For the text-containing cell, return its midpoint in (X, Y) coordinate format. 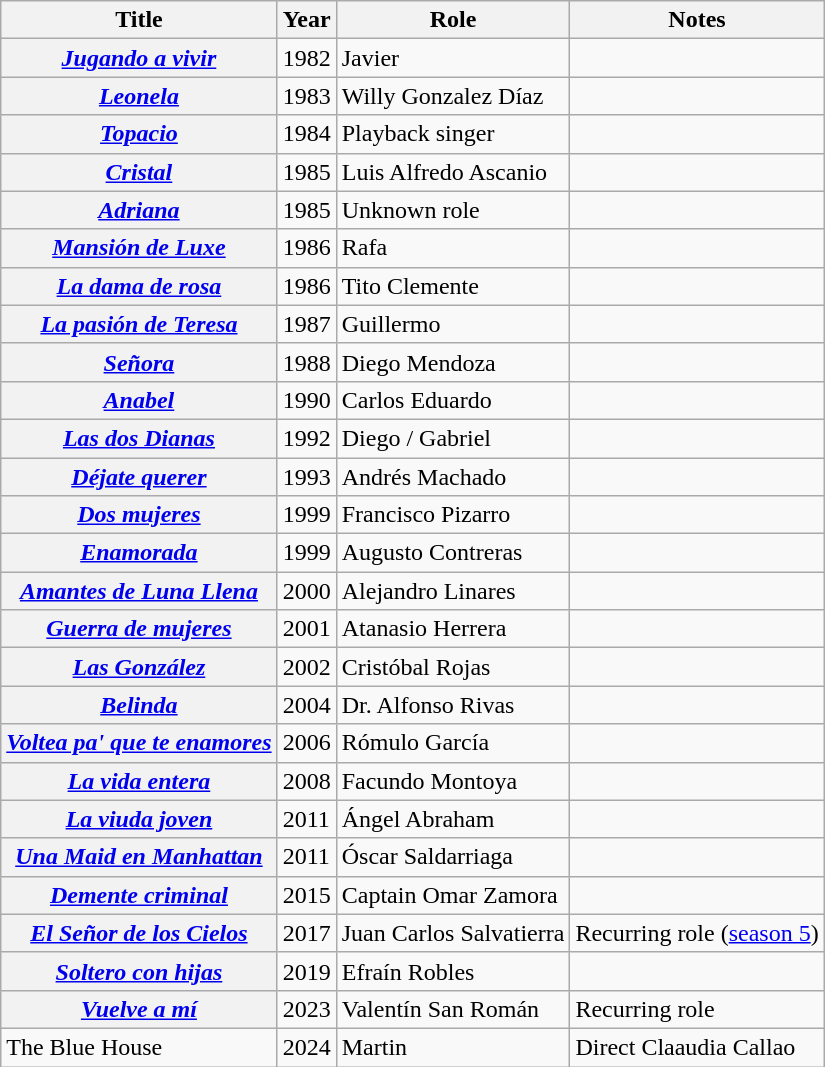
Belinda (139, 705)
Martin (453, 1047)
2000 (306, 591)
Vuelve a mí (139, 1009)
Las dos Dianas (139, 438)
Willy Gonzalez Díaz (453, 96)
La viuda joven (139, 819)
1992 (306, 438)
1984 (306, 134)
Title (139, 20)
Alejandro Linares (453, 591)
Rómulo García (453, 743)
Diego Mendoza (453, 362)
Dr. Alfonso Rivas (453, 705)
Leonela (139, 96)
Rafa (453, 248)
2024 (306, 1047)
Efraín Robles (453, 971)
Soltero con hijas (139, 971)
1990 (306, 400)
La pasión de Teresa (139, 324)
Déjate querer (139, 477)
Javier (453, 58)
El Señor de los Cielos (139, 933)
Atanasio Herrera (453, 629)
Carlos Eduardo (453, 400)
Voltea pa' que te enamores (139, 743)
Role (453, 20)
Cristal (139, 172)
Anabel (139, 400)
2002 (306, 667)
Dos mujeres (139, 515)
2001 (306, 629)
Demente criminal (139, 895)
Luis Alfredo Ascanio (453, 172)
2017 (306, 933)
Facundo Montoya (453, 781)
2019 (306, 971)
Captain Omar Zamora (453, 895)
Unknown role (453, 210)
Las González (139, 667)
Una Maid en Manhattan (139, 857)
1987 (306, 324)
2008 (306, 781)
Óscar Saldarriaga (453, 857)
Notes (697, 20)
Señora (139, 362)
2006 (306, 743)
Amantes de Luna Llena (139, 591)
Jugando a vivir (139, 58)
1983 (306, 96)
1988 (306, 362)
Guillermo (453, 324)
1993 (306, 477)
Cristóbal Rojas (453, 667)
Mansión de Luxe (139, 248)
Recurring role (season 5) (697, 933)
The Blue House (139, 1047)
1982 (306, 58)
Augusto Contreras (453, 553)
Topacio (139, 134)
Playback singer (453, 134)
Guerra de mujeres (139, 629)
Recurring role (697, 1009)
2015 (306, 895)
2023 (306, 1009)
La dama de rosa (139, 286)
Andrés Machado (453, 477)
Adriana (139, 210)
La vida entera (139, 781)
Tito Clemente (453, 286)
Valentín San Román (453, 1009)
Year (306, 20)
Direct Claaudia Callao (697, 1047)
Ángel Abraham (453, 819)
Francisco Pizarro (453, 515)
Diego / Gabriel (453, 438)
Juan Carlos Salvatierra (453, 933)
Enamorada (139, 553)
2004 (306, 705)
